Determine the [X, Y] coordinate at the center of the cell enclosing the given text.  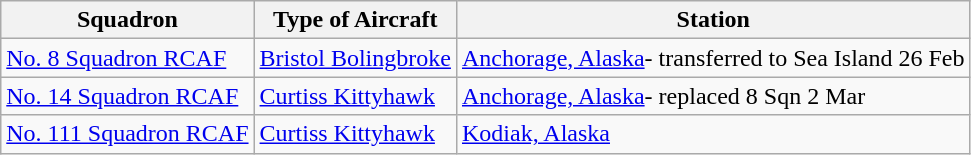
Anchorage, Alaska- replaced 8 Sqn 2 Mar [713, 96]
Station [713, 20]
Bristol Bolingbroke [355, 58]
Type of Aircraft [355, 20]
Squadron [128, 20]
No. 8 Squadron RCAF [128, 58]
Anchorage, Alaska- transferred to Sea Island 26 Feb [713, 58]
No. 111 Squadron RCAF [128, 134]
No. 14 Squadron RCAF [128, 96]
Kodiak, Alaska [713, 134]
